Return [x, y] of the center of cell containing provided text 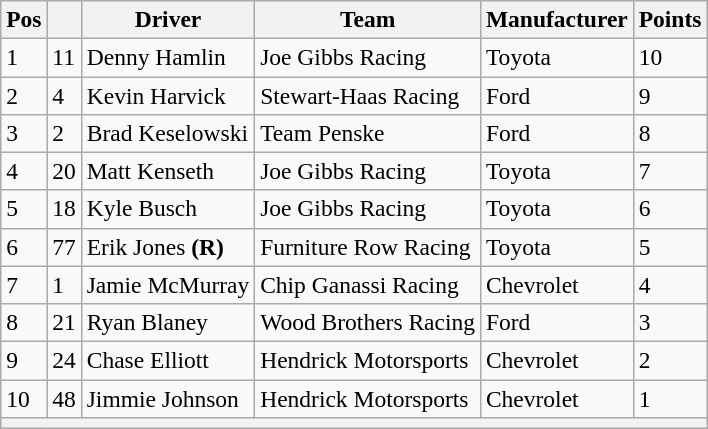
Brad Keselowski [168, 133]
Manufacturer [556, 19]
Wood Brothers Racing [368, 322]
24 [64, 360]
21 [64, 322]
Jamie McMurray [168, 285]
Team [368, 19]
Erik Jones (R) [168, 247]
Driver [168, 19]
Jimmie Johnson [168, 398]
48 [64, 398]
Stewart-Haas Racing [368, 95]
Kevin Harvick [168, 95]
77 [64, 247]
Chase Elliott [168, 360]
Furniture Row Racing [368, 247]
Team Penske [368, 133]
Chip Ganassi Racing [368, 285]
20 [64, 171]
Ryan Blaney [168, 322]
Points [670, 19]
Denny Hamlin [168, 57]
11 [64, 57]
18 [64, 209]
Matt Kenseth [168, 171]
Pos [24, 19]
Kyle Busch [168, 209]
